Return the (X, Y) coordinate for the center point of the cell that contains the specified text.  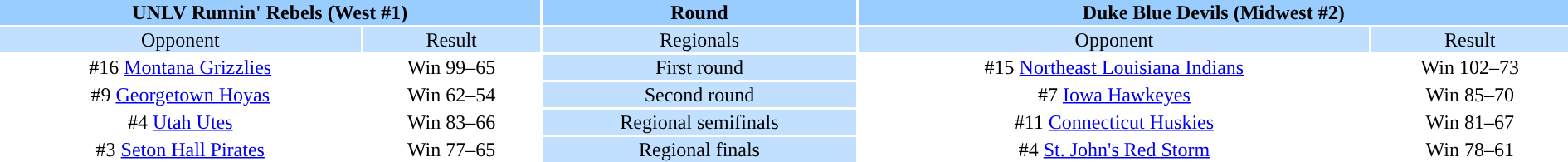
Win 83–66 (451, 122)
#16 Montana Grizzlies (181, 67)
Regional semifinals (700, 122)
Win 99–65 (451, 67)
#7 Iowa Hawkeyes (1113, 95)
Second round (700, 95)
Win 77–65 (451, 150)
First round (700, 67)
Round (700, 12)
#4 Utah Utes (181, 122)
#4 St. John's Red Storm (1113, 150)
#15 Northeast Louisiana Indians (1113, 67)
Win 81–67 (1470, 122)
#3 Seton Hall Pirates (181, 150)
#11 Connecticut Huskies (1113, 122)
UNLV Runnin' Rebels (West #1) (270, 12)
#9 Georgetown Hoyas (181, 95)
Regionals (700, 40)
Win 85–70 (1470, 95)
Regional finals (700, 150)
Win 62–54 (451, 95)
Win 102–73 (1470, 67)
Win 78–61 (1470, 150)
Duke Blue Devils (Midwest #2) (1213, 12)
